Locate the cell with the specified text and output its (X, Y) center coordinate. 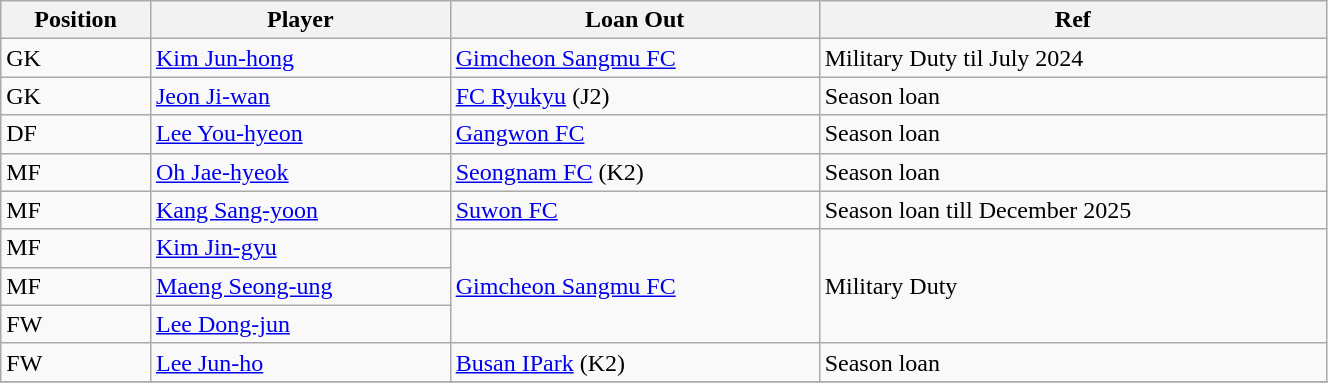
DF (76, 134)
Ref (1072, 20)
Position (76, 20)
Lee Jun-ho (300, 362)
Suwon FC (634, 210)
Kim Jin-gyu (300, 248)
Busan IPark (K2) (634, 362)
Military Duty (1072, 286)
Kang Sang-yoon (300, 210)
Lee You-hyeon (300, 134)
Kim Jun-hong (300, 58)
Season loan till December 2025 (1072, 210)
Seongnam FC (K2) (634, 172)
Lee Dong-jun (300, 324)
Gangwon FC (634, 134)
Oh Jae-hyeok (300, 172)
Jeon Ji-wan (300, 96)
Military Duty til July 2024 (1072, 58)
Loan Out (634, 20)
Player (300, 20)
Maeng Seong-ung (300, 286)
FC Ryukyu (J2) (634, 96)
